From the cell containing the given text, extract its center point as (x, y) coordinate. 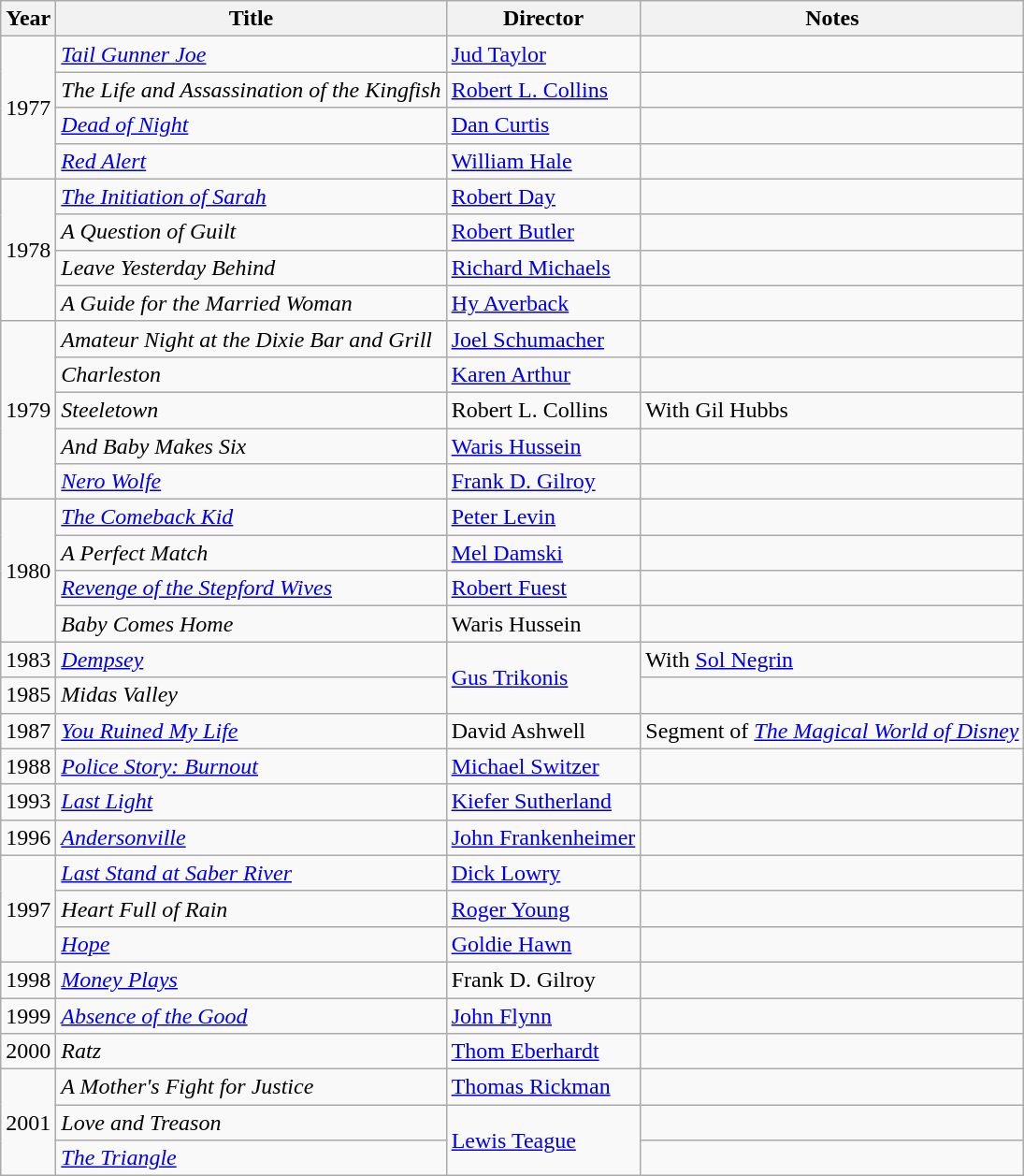
1996 (28, 837)
2000 (28, 1052)
Title (251, 19)
Director (543, 19)
Thomas Rickman (543, 1087)
Hope (251, 944)
Revenge of the Stepford Wives (251, 588)
Mel Damski (543, 553)
Red Alert (251, 161)
Charleston (251, 374)
Police Story: Burnout (251, 766)
A Perfect Match (251, 553)
Absence of the Good (251, 1015)
Gus Trikonis (543, 677)
Robert Butler (543, 232)
The Initiation of Sarah (251, 196)
Robert Fuest (543, 588)
William Hale (543, 161)
1977 (28, 108)
Dan Curtis (543, 125)
Robert Day (543, 196)
And Baby Makes Six (251, 446)
1993 (28, 802)
1998 (28, 980)
Karen Arthur (543, 374)
Roger Young (543, 908)
1999 (28, 1015)
Joel Schumacher (543, 339)
Goldie Hawn (543, 944)
Heart Full of Rain (251, 908)
Last Stand at Saber River (251, 873)
Amateur Night at the Dixie Bar and Grill (251, 339)
Last Light (251, 802)
Dempsey (251, 660)
Ratz (251, 1052)
Money Plays (251, 980)
Midas Valley (251, 695)
1983 (28, 660)
Year (28, 19)
With Sol Negrin (832, 660)
Andersonville (251, 837)
With Gil Hubbs (832, 410)
John Frankenheimer (543, 837)
Leave Yesterday Behind (251, 268)
1985 (28, 695)
Jud Taylor (543, 54)
Hy Averback (543, 303)
Richard Michaels (543, 268)
The Life and Assassination of the Kingfish (251, 90)
1979 (28, 410)
The Triangle (251, 1158)
1980 (28, 571)
Tail Gunner Joe (251, 54)
Steeletown (251, 410)
Michael Switzer (543, 766)
1997 (28, 908)
John Flynn (543, 1015)
1988 (28, 766)
2001 (28, 1123)
A Question of Guilt (251, 232)
Nero Wolfe (251, 482)
1978 (28, 250)
Love and Treason (251, 1123)
Dick Lowry (543, 873)
Dead of Night (251, 125)
A Mother's Fight for Justice (251, 1087)
David Ashwell (543, 731)
Segment of The Magical World of Disney (832, 731)
You Ruined My Life (251, 731)
Kiefer Sutherland (543, 802)
1987 (28, 731)
Thom Eberhardt (543, 1052)
Peter Levin (543, 517)
A Guide for the Married Woman (251, 303)
The Comeback Kid (251, 517)
Baby Comes Home (251, 624)
Notes (832, 19)
Lewis Teague (543, 1140)
